Output the [X, Y] coordinate of the center of the cell containing the given text.  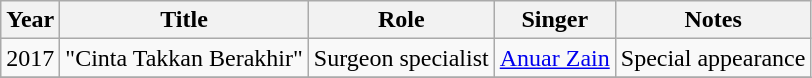
Notes [713, 20]
Title [184, 20]
"Cinta Takkan Berakhir" [184, 58]
Role [401, 20]
Surgeon specialist [401, 58]
2017 [30, 58]
Anuar Zain [554, 58]
Singer [554, 20]
Year [30, 20]
Special appearance [713, 58]
